Scan for the cell matching the given text and deliver its [x, y] coordinate at center. 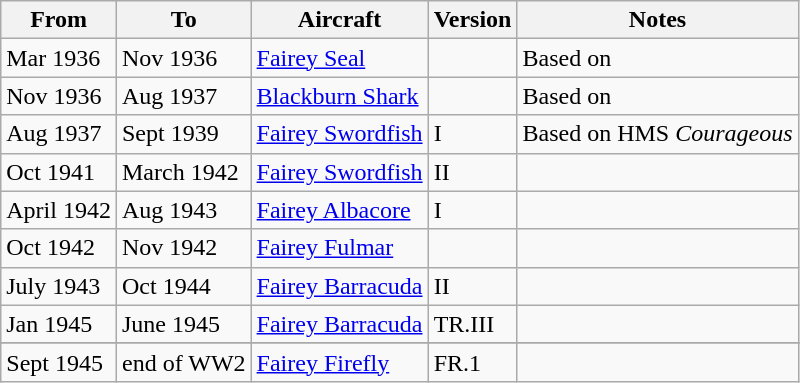
Fairey Seal [340, 58]
Aircraft [340, 20]
FR.1 [472, 362]
Jan 1945 [59, 324]
Oct 1944 [184, 286]
Nov 1942 [184, 248]
Version [472, 20]
March 1942 [184, 172]
Sept 1939 [184, 134]
Fairey Firefly [340, 362]
Sept 1945 [59, 362]
TR.III [472, 324]
Blackburn Shark [340, 96]
Based on HMS Courageous [658, 134]
April 1942 [59, 210]
end of WW2 [184, 362]
Mar 1936 [59, 58]
Aug 1943 [184, 210]
Notes [658, 20]
From [59, 20]
June 1945 [184, 324]
Oct 1942 [59, 248]
July 1943 [59, 286]
To [184, 20]
Fairey Fulmar [340, 248]
Oct 1941 [59, 172]
Fairey Albacore [340, 210]
